Detect which cell encompasses the target text, then output its (x, y) center coordinate. 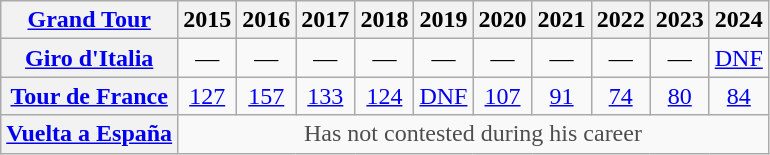
80 (680, 96)
2021 (562, 20)
Vuelta a España (90, 134)
2019 (444, 20)
107 (502, 96)
Tour de France (90, 96)
2016 (266, 20)
Giro d'Italia (90, 58)
Grand Tour (90, 20)
133 (326, 96)
2020 (502, 20)
2018 (384, 20)
84 (738, 96)
127 (208, 96)
2022 (620, 20)
2015 (208, 20)
Has not contested during his career (474, 134)
124 (384, 96)
157 (266, 96)
2017 (326, 20)
91 (562, 96)
2024 (738, 20)
74 (620, 96)
2023 (680, 20)
